Scan for the cell matching the given text and deliver its (x, y) coordinate at center. 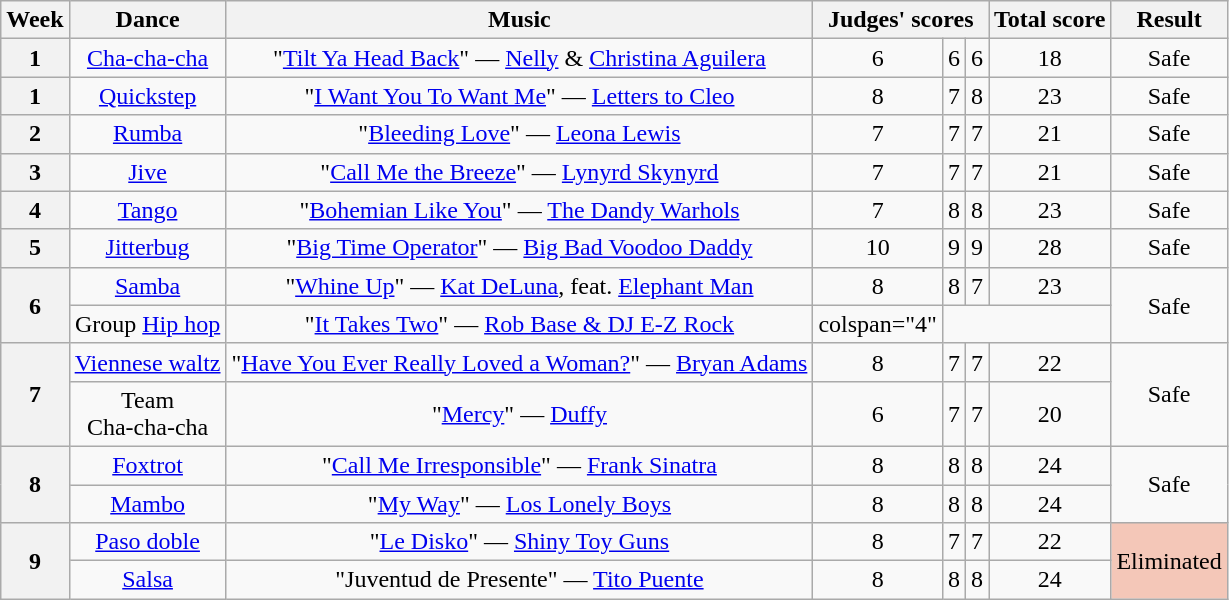
Group Hip hop (148, 324)
4 (35, 210)
20 (1050, 414)
Paso doble (148, 542)
Viennese waltz (148, 362)
colspan="4" (878, 324)
Week (35, 20)
"Le Disko" — Shiny Toy Guns (520, 542)
2 (35, 134)
"I Want You To Want Me" — Letters to Cleo (520, 96)
28 (1050, 248)
Rumba (148, 134)
"Big Time Operator" — Big Bad Voodoo Daddy (520, 248)
"Bohemian Like You" — The Dandy Warhols (520, 210)
Music (520, 20)
"Call Me the Breeze" — Lynyrd Skynyrd (520, 172)
Judges' scores (901, 20)
Dance (148, 20)
3 (35, 172)
"Tilt Ya Head Back" — Nelly & Christina Aguilera (520, 58)
"Juventud de Presente" — Tito Puente (520, 580)
"Whine Up" — Kat DeLuna, feat. Elephant Man (520, 286)
"Mercy" — Duffy (520, 414)
Quickstep (148, 96)
Total score (1050, 20)
Mambo (148, 503)
5 (35, 248)
"My Way" — Los Lonely Boys (520, 503)
TeamCha-cha-cha (148, 414)
"It Takes Two" — Rob Base & DJ E-Z Rock (520, 324)
Foxtrot (148, 465)
10 (878, 248)
Salsa (148, 580)
Cha-cha-cha (148, 58)
"Have You Ever Really Loved a Woman?" — Bryan Adams (520, 362)
Jitterbug (148, 248)
Samba (148, 286)
18 (1050, 58)
Tango (148, 210)
"Call Me Irresponsible" — Frank Sinatra (520, 465)
Eliminated (1169, 561)
Result (1169, 20)
Jive (148, 172)
"Bleeding Love" — Leona Lewis (520, 134)
